Search for the cell housing the specified text and yield its (X, Y) center coordinate. 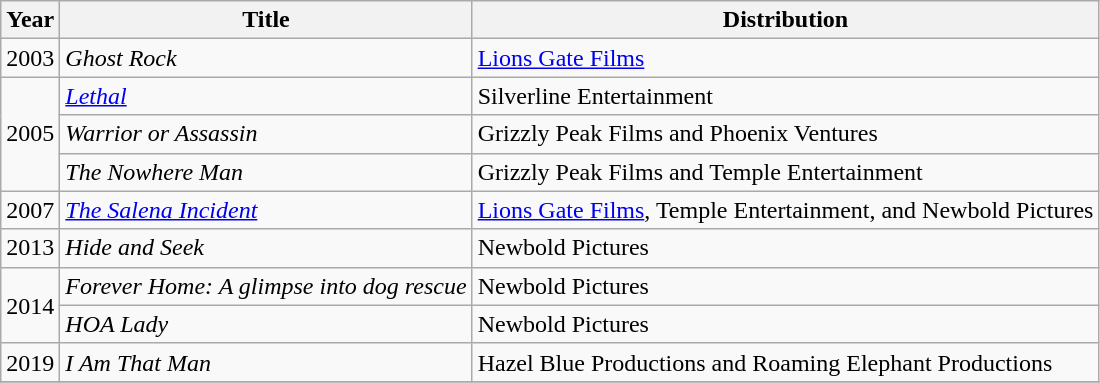
Title (266, 20)
Forever Home: A glimpse into dog rescue (266, 286)
Hide and Seek (266, 248)
2014 (30, 305)
I Am That Man (266, 362)
Warrior or Assassin (266, 134)
Distribution (786, 20)
2007 (30, 210)
Lethal (266, 96)
2005 (30, 134)
2003 (30, 58)
Silverline Entertainment (786, 96)
HOA Lady (266, 324)
The Nowhere Man (266, 172)
Lions Gate Films (786, 58)
Ghost Rock (266, 58)
The Salena Incident (266, 210)
2013 (30, 248)
Year (30, 20)
Grizzly Peak Films and Phoenix Ventures (786, 134)
Lions Gate Films, Temple Entertainment, and Newbold Pictures (786, 210)
Hazel Blue Productions and Roaming Elephant Productions (786, 362)
Grizzly Peak Films and Temple Entertainment (786, 172)
2019 (30, 362)
